For the text-containing cell, return its midpoint in [x, y] coordinate format. 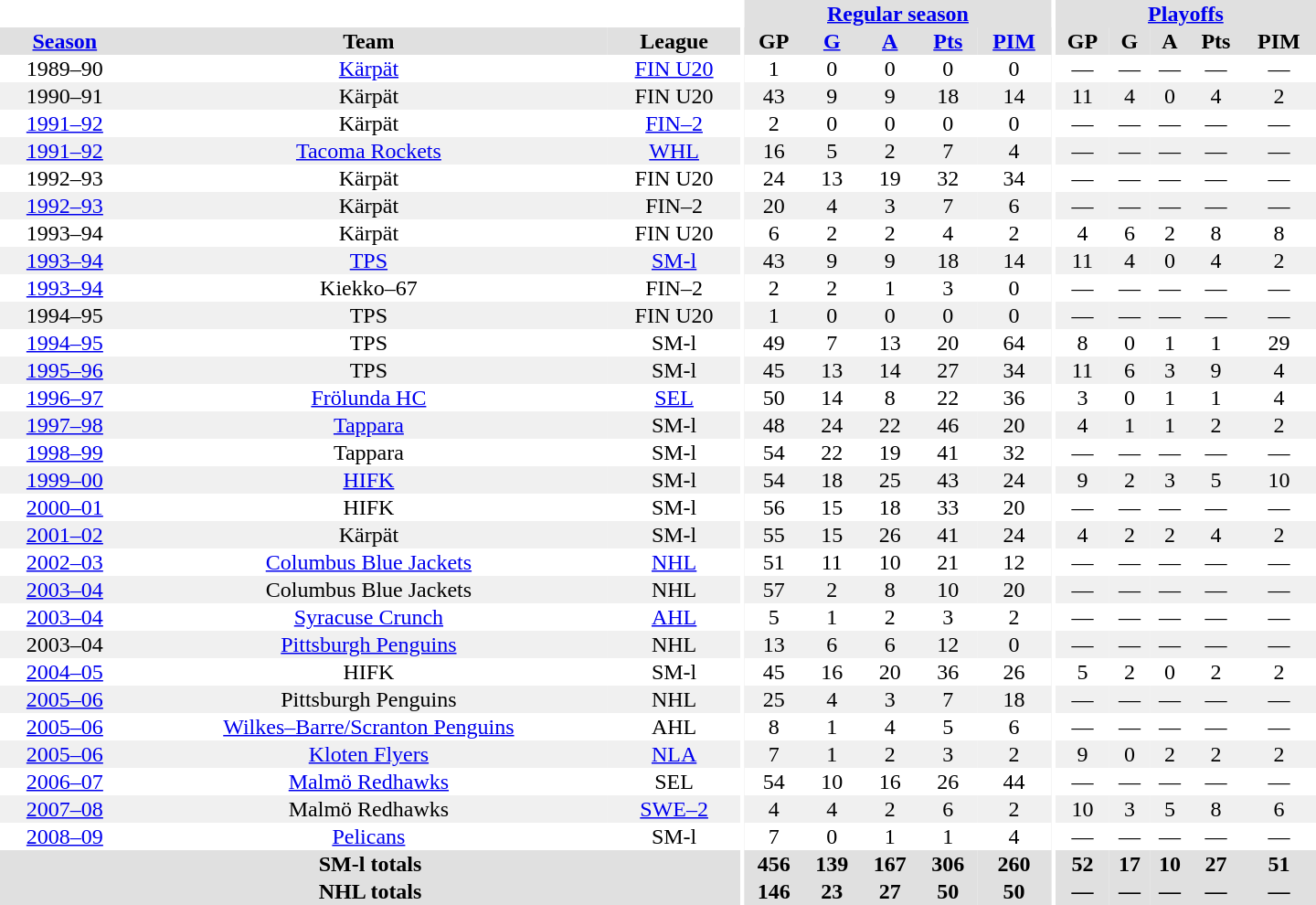
456 [774, 864]
Regular season [897, 14]
NHL totals [370, 891]
1998–99 [65, 452]
56 [774, 507]
Playoffs [1186, 14]
Season [65, 41]
Team [369, 41]
167 [890, 864]
2008–09 [65, 836]
33 [949, 507]
SWE–2 [674, 809]
League [674, 41]
1999–00 [65, 480]
55 [774, 535]
57 [774, 590]
139 [833, 864]
Kiekko–67 [369, 288]
46 [949, 425]
260 [1014, 864]
1990–91 [65, 96]
2002–03 [65, 562]
Pelicans [369, 836]
SM-l totals [370, 864]
1997–98 [65, 425]
2007–08 [65, 809]
Wilkes–Barre/Scranton Penguins [369, 727]
64 [1014, 343]
NLA [674, 754]
2001–02 [65, 535]
29 [1279, 343]
Frölunda HC [369, 398]
306 [949, 864]
17 [1130, 864]
23 [833, 891]
Tacoma Rockets [369, 151]
1996–97 [65, 398]
21 [949, 562]
146 [774, 891]
49 [774, 343]
2006–07 [65, 782]
2000–01 [65, 507]
Kloten Flyers [369, 754]
2004–05 [65, 672]
44 [1014, 782]
1989–90 [65, 69]
52 [1082, 864]
WHL [674, 151]
1995–96 [65, 370]
Syracuse Crunch [369, 617]
48 [774, 425]
